Capture the cell that displays the provided text and extract its (x, y) central coordinate. 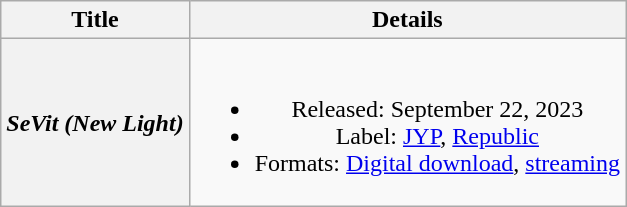
Title (95, 20)
Details (407, 20)
Released: September 22, 2023Label: JYP, RepublicFormats: Digital download, streaming (407, 122)
SeVit (New Light) (95, 122)
